Pinpoint the cell where the given text exists, returning its [x, y] midpoint coordinate. 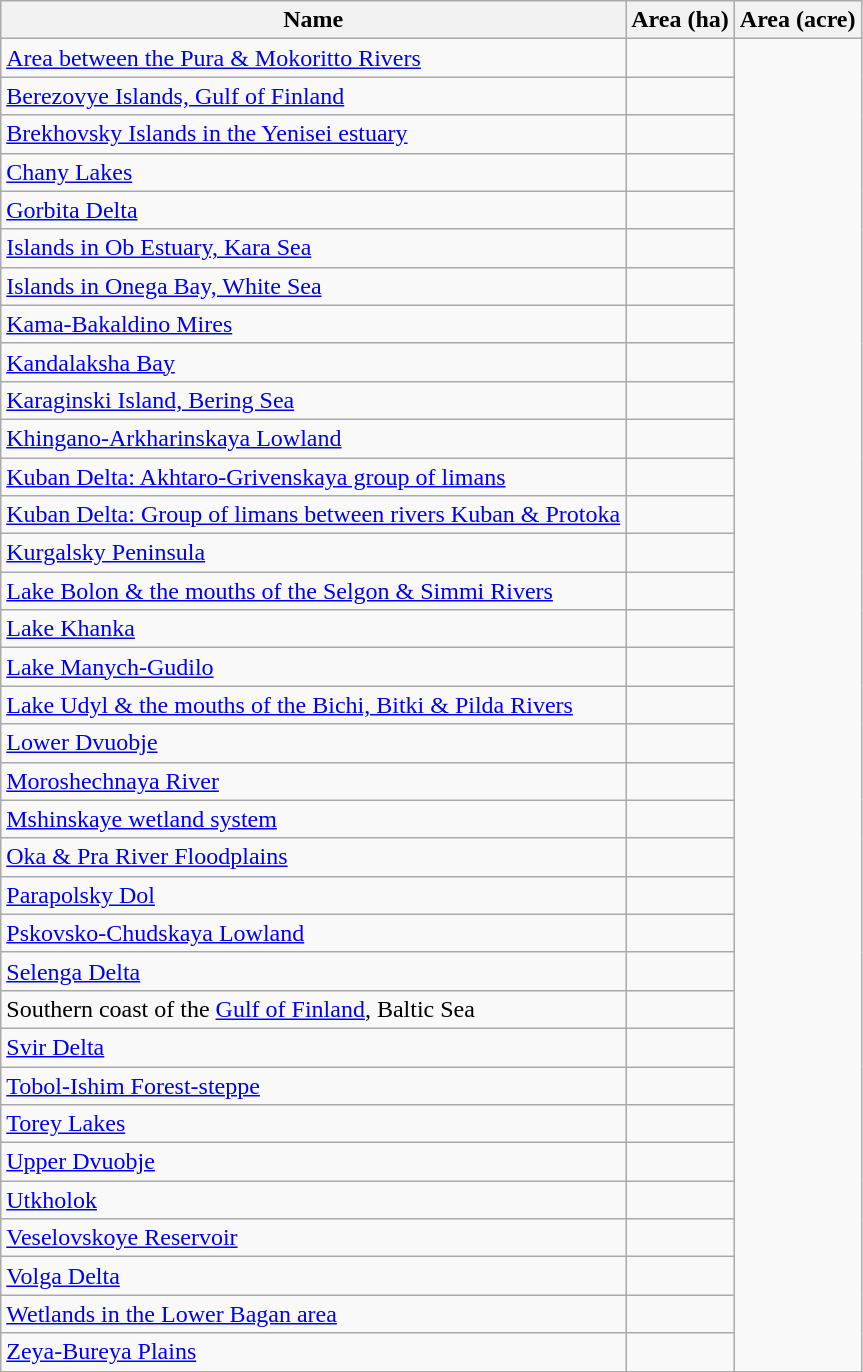
Wetlands in the Lower Bagan area [314, 1314]
Area between the Pura & Mokoritto Rivers [314, 58]
Berezovye Islands, Gulf of Finland [314, 96]
Zeya-Bureya Plains [314, 1352]
Lower Dvuobje [314, 743]
Oka & Pra River Floodplains [314, 857]
Kama-Bakaldino Mires [314, 324]
Veselovskoye Reservoir [314, 1238]
Parapolsky Dol [314, 895]
Southern coast of the Gulf of Finland, Baltic Sea [314, 1009]
Pskovsko-Chudskaya Lowland [314, 933]
Kurgalsky Peninsula [314, 553]
Volga Delta [314, 1276]
Gorbita Delta [314, 210]
Name [314, 20]
Mshinskaye wetland system [314, 819]
Islands in Ob Estuary, Kara Sea [314, 248]
Lake Manych-Gudilo [314, 667]
Karaginski Island, Bering Sea [314, 400]
Brekhovsky Islands in the Yenisei estuary [314, 134]
Chany Lakes [314, 172]
Area (acre) [798, 20]
Moroshechnaya River [314, 781]
Upper Dvuobje [314, 1162]
Lake Khanka [314, 629]
Lake Bolon & the mouths of the Selgon & Simmi Rivers [314, 591]
Utkholok [314, 1200]
Kuban Delta: Group of limans between rivers Kuban & Protoka [314, 515]
Svir Delta [314, 1047]
Islands in Onega Bay, White Sea [314, 286]
Tobol-Ishim Forest-steppe [314, 1085]
Kuban Delta: Akhtaro-Grivenskaya group of limans [314, 477]
Khingano-Arkharinskaya Lowland [314, 438]
Kandalaksha Bay [314, 362]
Torey Lakes [314, 1124]
Lake Udyl & the mouths of the Bichi, Bitki & Pilda Rivers [314, 705]
Selenga Delta [314, 971]
Area (ha) [680, 20]
